From the cell containing the given text, extract its center point as [x, y] coordinate. 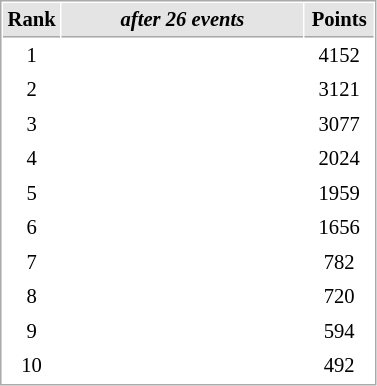
1656 [340, 228]
9 [32, 332]
Points [340, 20]
2 [32, 90]
720 [340, 296]
7 [32, 262]
782 [340, 262]
2024 [340, 158]
3077 [340, 124]
after 26 events [183, 20]
6 [32, 228]
594 [340, 332]
4 [32, 158]
10 [32, 366]
1 [32, 56]
3 [32, 124]
Rank [32, 20]
8 [32, 296]
1959 [340, 194]
4152 [340, 56]
5 [32, 194]
492 [340, 366]
3121 [340, 90]
